Detect which cell encompasses the target text, then output its [x, y] center coordinate. 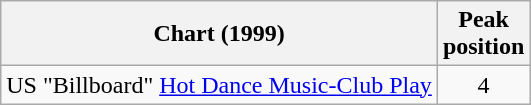
Chart (1999) [220, 34]
4 [483, 85]
Peakposition [483, 34]
US "Billboard" Hot Dance Music-Club Play [220, 85]
